Identify which cell holds the provided text, then report its (X, Y) central coordinate. 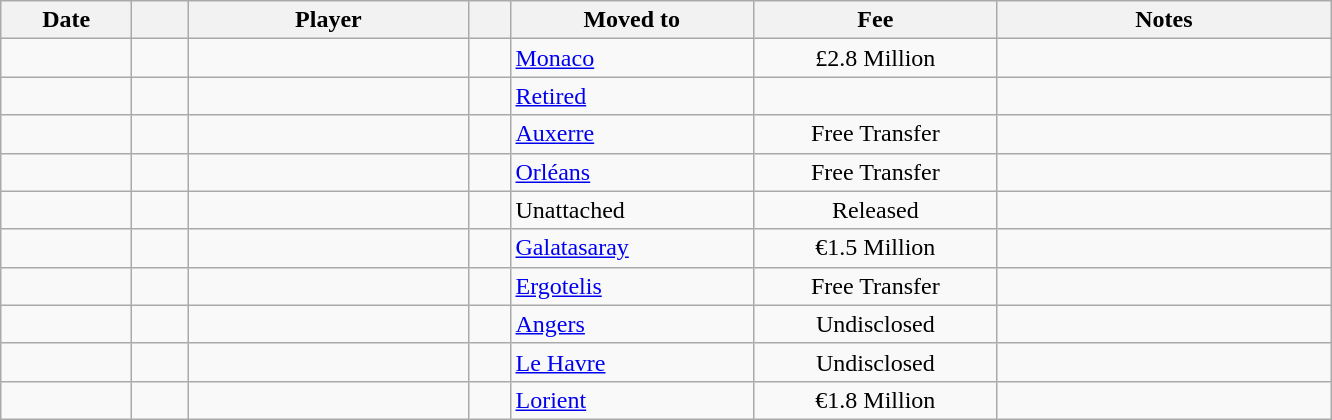
Galatasaray (632, 248)
Unattached (632, 210)
€1.8 Million (876, 400)
€1.5 Million (876, 248)
Player (328, 20)
Monaco (632, 58)
Released (876, 210)
Orléans (632, 172)
Retired (632, 96)
Ergotelis (632, 286)
Lorient (632, 400)
Le Havre (632, 362)
£2.8 Million (876, 58)
Angers (632, 324)
Date (66, 20)
Auxerre (632, 134)
Notes (1164, 20)
Moved to (632, 20)
Fee (876, 20)
